Provide the (x, y) coordinate of the cell's center where the given text is located.  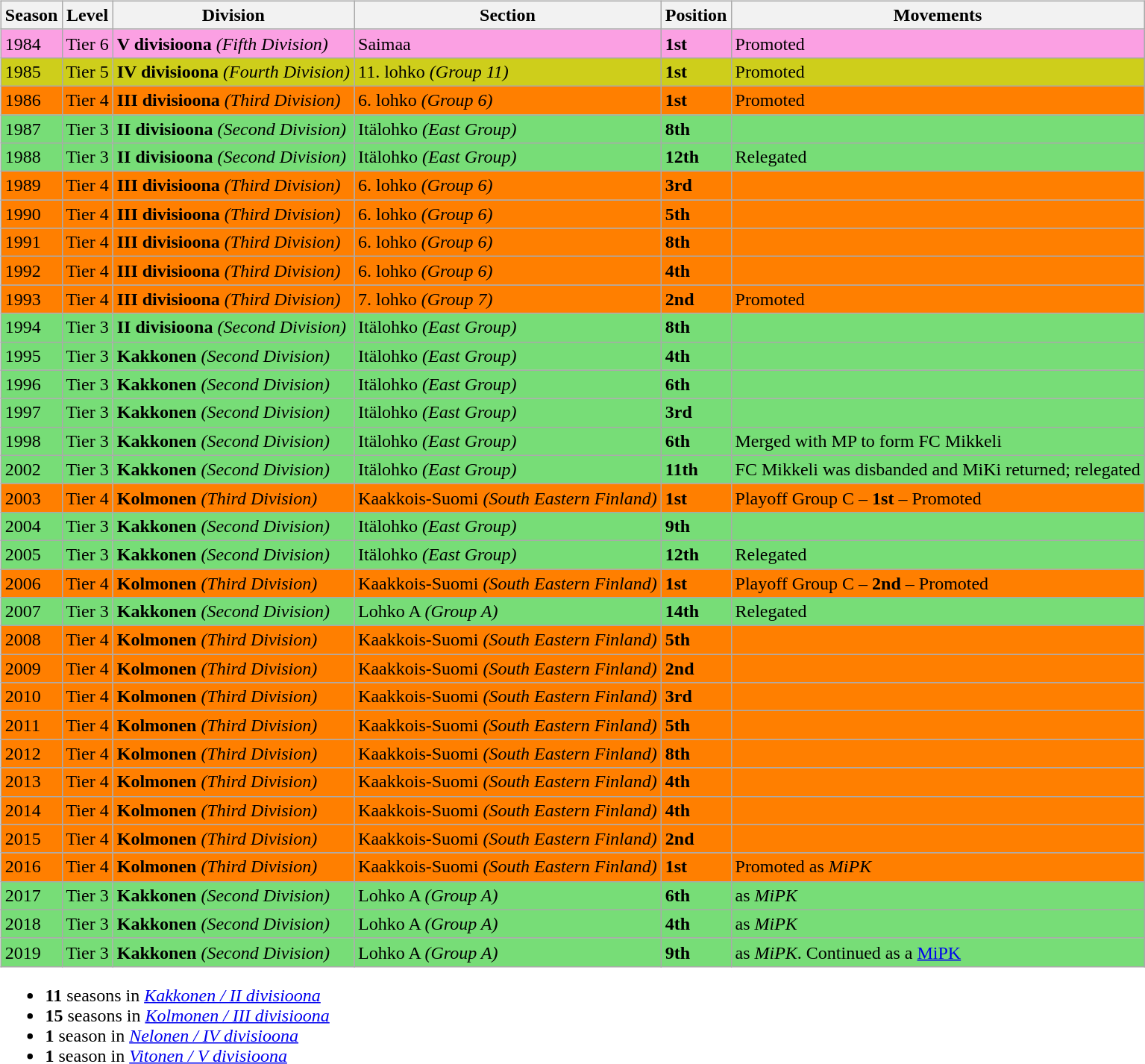
2002 (31, 469)
1996 (31, 384)
1984 (31, 43)
Level (87, 15)
2003 (31, 498)
1987 (31, 129)
Division (233, 15)
2015 (31, 839)
7. lohko (Group 7) (508, 299)
Tier 5 (87, 72)
Promoted as MiPK (938, 867)
Season (31, 15)
1997 (31, 413)
Movements (938, 15)
2016 (31, 867)
Position (696, 15)
2010 (31, 697)
Saimaa (508, 43)
11. lohko (Group 11) (508, 72)
2012 (31, 754)
2017 (31, 895)
2011 (31, 725)
11th (696, 469)
2013 (31, 782)
1986 (31, 100)
2008 (31, 640)
1993 (31, 299)
2005 (31, 554)
1990 (31, 214)
Playoff Group C – 1st – Promoted (938, 498)
Tier 6 (87, 43)
1995 (31, 356)
1985 (31, 72)
2007 (31, 612)
IV divisioona (Fourth Division) (233, 72)
FC Mikkeli was disbanded and MiKi returned; relegated (938, 469)
1992 (31, 271)
2004 (31, 526)
2009 (31, 669)
1989 (31, 186)
1994 (31, 328)
14th (696, 612)
1988 (31, 157)
V divisioona (Fifth Division) (233, 43)
Merged with MP to form FC Mikkeli (938, 441)
as MiPK. Continued as a MiPK (938, 952)
2014 (31, 810)
2018 (31, 924)
1991 (31, 242)
Playoff Group C – 2nd – Promoted (938, 583)
2006 (31, 583)
Section (508, 15)
2019 (31, 952)
1998 (31, 441)
